Find where the given text appears and provide that cell's center as [x, y] coordinate. 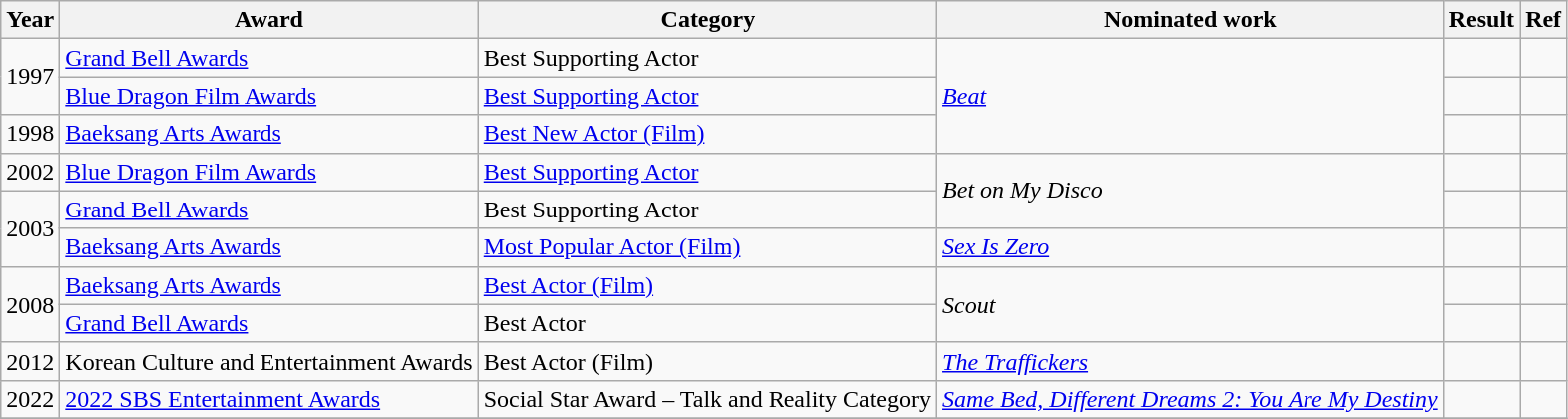
Category [707, 20]
Best Actor [707, 323]
The Traffickers [1191, 361]
Sex Is Zero [1191, 247]
Beat [1191, 96]
Same Bed, Different Dreams 2: You Are My Destiny [1191, 399]
Best New Actor (Film) [707, 134]
2008 [30, 304]
Year [30, 20]
1997 [30, 77]
Scout [1191, 304]
Ref [1543, 20]
Social Star Award – Talk and Reality Category [707, 399]
2022 [30, 399]
Korean Culture and Entertainment Awards [269, 361]
2002 [30, 172]
2003 [30, 228]
Nominated work [1191, 20]
Result [1481, 20]
2012 [30, 361]
2022 SBS Entertainment Awards [269, 399]
Bet on My Disco [1191, 191]
1998 [30, 134]
Most Popular Actor (Film) [707, 247]
Award [269, 20]
